Return the [X, Y] coordinate for the center point of the cell that contains the specified text.  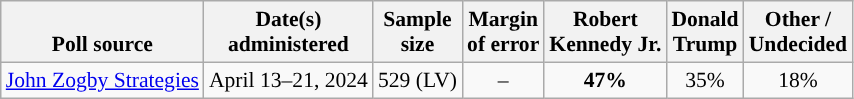
Poll source [102, 32]
Date(s)administered [288, 32]
RobertKennedy Jr. [605, 32]
Other /Undecided [798, 32]
April 13–21, 2024 [288, 80]
529 (LV) [418, 80]
Samplesize [418, 32]
DonaldTrump [704, 32]
18% [798, 80]
– [503, 80]
35% [704, 80]
Marginof error [503, 32]
47% [605, 80]
John Zogby Strategies [102, 80]
